Provide the [X, Y] coordinate of the cell's center where the given text is located.  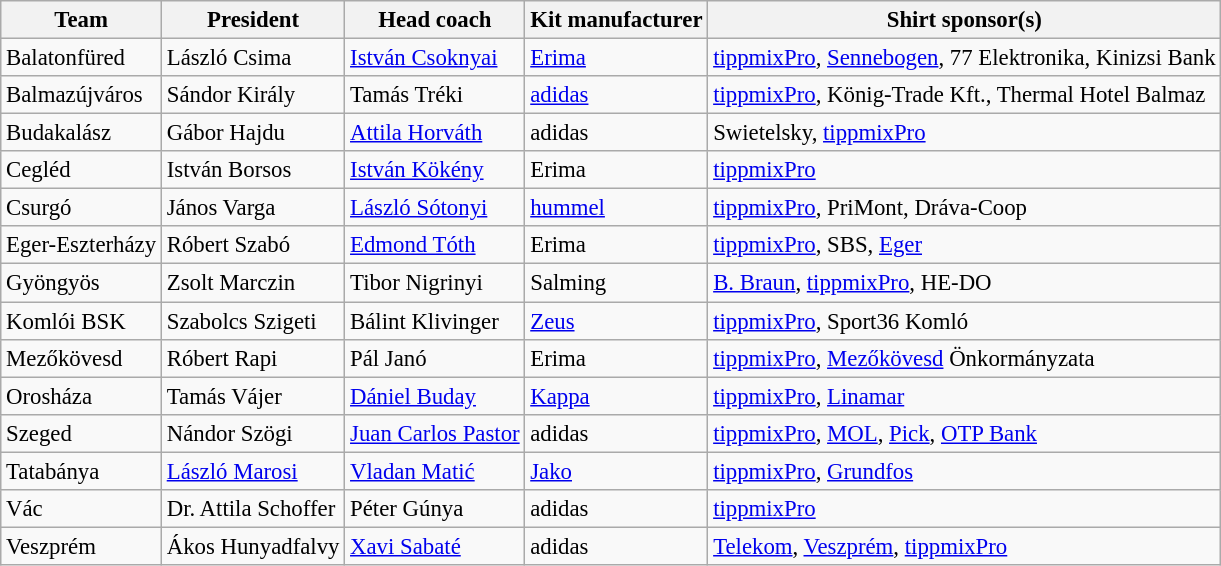
Team [82, 20]
Tibor Nigrinyi [435, 283]
Telekom, Veszprém, tippmixPro [964, 546]
Juan Carlos Pastor [435, 433]
Tamás Tréki [435, 95]
Head coach [435, 20]
Tatabánya [82, 471]
Dániel Buday [435, 396]
Vladan Matić [435, 471]
Orosháza [82, 396]
tippmixPro, König-Trade Kft., Thermal Hotel Balmaz [964, 95]
Róbert Rapi [252, 358]
Veszprém [82, 546]
Róbert Szabó [252, 245]
Zeus [616, 321]
Zsolt Marczin [252, 283]
Szeged [82, 433]
Dr. Attila Schoffer [252, 509]
Balmazújváros [82, 95]
Ákos Hunyadfalvy [252, 546]
tippmixPro, SBS, Eger [964, 245]
tippmixPro, Grundfos [964, 471]
Xavi Sabaté [435, 546]
tippmixPro, Sennebogen, 77 Elektronika, Kinizsi Bank [964, 58]
Attila Horváth [435, 133]
tippmixPro, Mezőkövesd Önkormányzata [964, 358]
István Borsos [252, 170]
Eger-Eszterházy [82, 245]
tippmixPro, Sport36 Komló [964, 321]
Mezőkövesd [82, 358]
Sándor Király [252, 95]
Shirt sponsor(s) [964, 20]
Jako [616, 471]
László Sótonyi [435, 208]
Bálint Klivinger [435, 321]
Gyöngyös [82, 283]
Komlói BSK [82, 321]
László Csima [252, 58]
Tamás Vájer [252, 396]
hummel [616, 208]
Vác [82, 509]
Swietelsky, tippmixPro [964, 133]
Szabolcs Szigeti [252, 321]
B. Braun, tippmixPro, HE-DO [964, 283]
Cegléd [82, 170]
Csurgó [82, 208]
Balatonfüred [82, 58]
Kit manufacturer [616, 20]
Péter Gúnya [435, 509]
István Csoknyai [435, 58]
Budakalász [82, 133]
Edmond Tóth [435, 245]
Salming [616, 283]
Gábor Hajdu [252, 133]
László Marosi [252, 471]
Kappa [616, 396]
István Kökény [435, 170]
Pál Janó [435, 358]
President [252, 20]
tippmixPro, Linamar [964, 396]
Nándor Szögi [252, 433]
tippmixPro, MOL, Pick, OTP Bank [964, 433]
János Varga [252, 208]
tippmixPro, PriMont, Dráva-Coop [964, 208]
